Locate the cell with the specified text and output its [x, y] center coordinate. 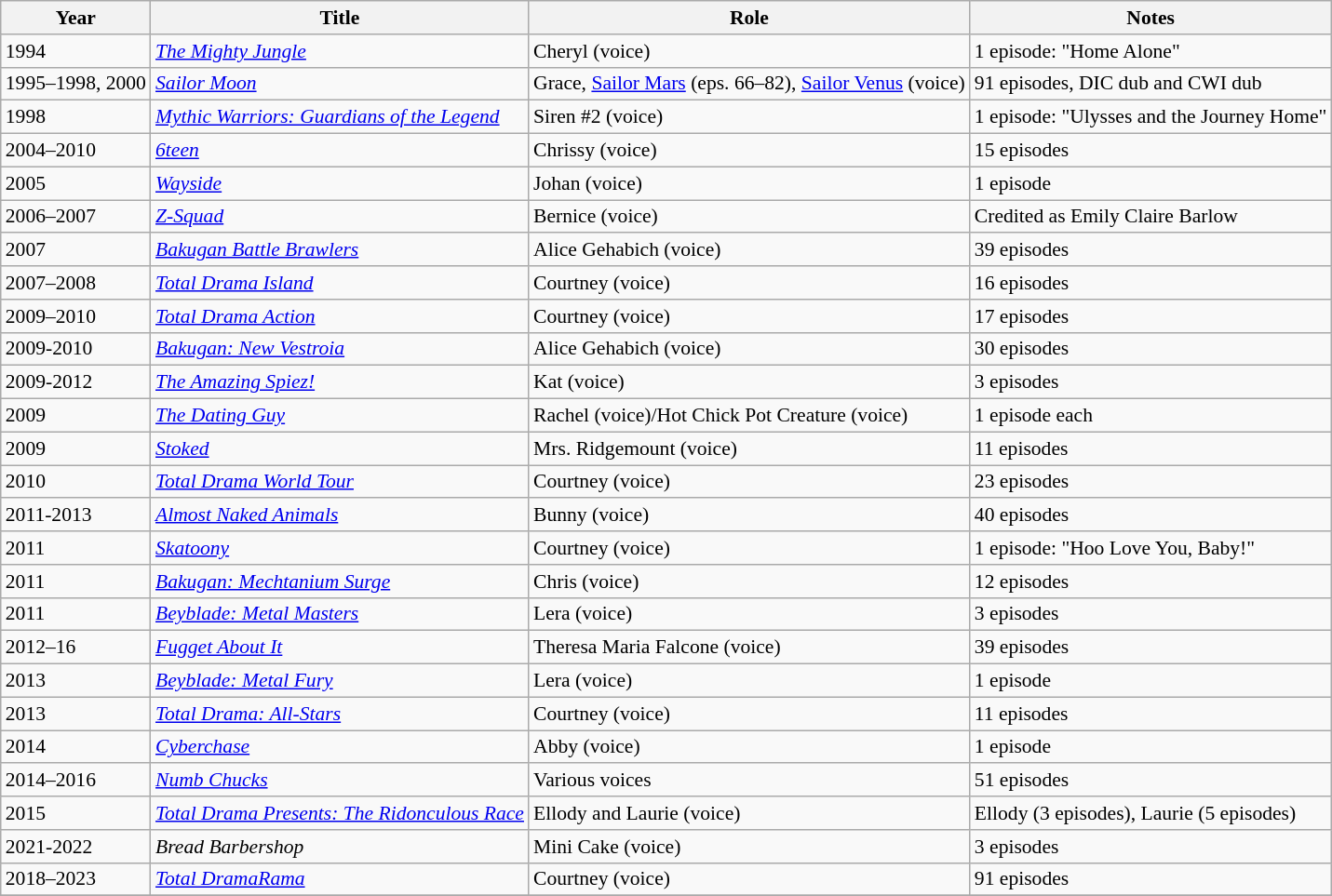
Bunny (voice) [749, 515]
Total DramaRama [340, 879]
1 episode each [1150, 416]
Total Drama World Tour [340, 482]
Bernice (voice) [749, 217]
2012–16 [76, 648]
The Dating Guy [340, 416]
Role [749, 18]
Bakugan: Mechtanium Surge [340, 582]
1 episode: "Hoo Love You, Baby!" [1150, 548]
1998 [76, 117]
15 episodes [1150, 151]
Wayside [340, 183]
Theresa Maria Falcone (voice) [749, 648]
Kat (voice) [749, 382]
Johan (voice) [749, 183]
Sailor Moon [340, 84]
Siren #2 (voice) [749, 117]
2014 [76, 747]
Ellody (3 episodes), Laurie (5 episodes) [1150, 813]
Z-Squad [340, 217]
30 episodes [1150, 349]
2009-2010 [76, 349]
Various voices [749, 781]
17 episodes [1150, 316]
6teen [340, 151]
Beyblade: Metal Masters [340, 614]
Total Drama Action [340, 316]
Cyberchase [340, 747]
2021-2022 [76, 847]
2018–2023 [76, 879]
Beyblade: Metal Fury [340, 681]
1 episode: "Ulysses and the Journey Home" [1150, 117]
51 episodes [1150, 781]
2009–2010 [76, 316]
2007 [76, 250]
12 episodes [1150, 582]
1 episode: "Home Alone" [1150, 51]
2011-2013 [76, 515]
Chris (voice) [749, 582]
Cheryl (voice) [749, 51]
Ellody and Laurie (voice) [749, 813]
Stoked [340, 448]
Abby (voice) [749, 747]
Skatoony [340, 548]
Year [76, 18]
Bread Barbershop [340, 847]
2004–2010 [76, 151]
Total Drama Presents: The Ridonculous Race [340, 813]
Bakugan Battle Brawlers [340, 250]
16 episodes [1150, 283]
23 episodes [1150, 482]
2010 [76, 482]
2014–2016 [76, 781]
1995–1998, 2000 [76, 84]
40 episodes [1150, 515]
91 episodes, DIC dub and CWI dub [1150, 84]
Rachel (voice)/Hot Chick Pot Creature (voice) [749, 416]
Notes [1150, 18]
The Amazing Spiez! [340, 382]
Bakugan: New Vestroia [340, 349]
Chrissy (voice) [749, 151]
2009-2012 [76, 382]
Credited as Emily Claire Barlow [1150, 217]
Mrs. Ridgemount (voice) [749, 448]
Total Drama Island [340, 283]
91 episodes [1150, 879]
Total Drama: All-Stars [340, 714]
Almost Naked Animals [340, 515]
Grace, Sailor Mars (eps. 66–82), Sailor Venus (voice) [749, 84]
2015 [76, 813]
2005 [76, 183]
2007–2008 [76, 283]
Mythic Warriors: Guardians of the Legend [340, 117]
Fugget About It [340, 648]
2006–2007 [76, 217]
The Mighty Jungle [340, 51]
Numb Chucks [340, 781]
Title [340, 18]
1994 [76, 51]
Mini Cake (voice) [749, 847]
